Search for the cell housing the specified text and yield its (x, y) center coordinate. 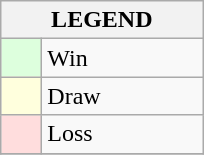
Loss (122, 134)
Win (122, 58)
LEGEND (102, 20)
Draw (122, 96)
